Return [x, y] of the center of cell containing provided text 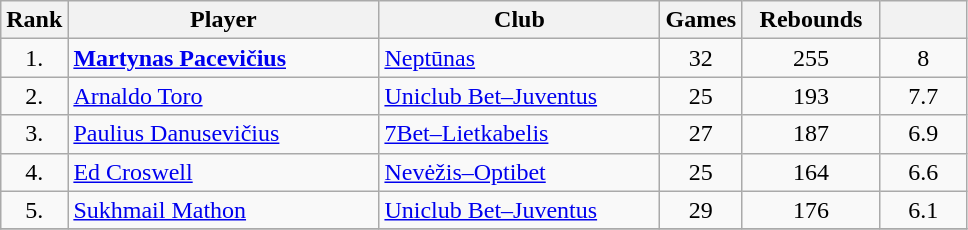
Paulius Danusevičius [224, 134]
5. [34, 210]
7.7 [923, 96]
2. [34, 96]
4. [34, 172]
187 [812, 134]
7Bet–Lietkabelis [520, 134]
164 [812, 172]
8 [923, 58]
3. [34, 134]
Ed Croswell [224, 172]
6.6 [923, 172]
6.9 [923, 134]
176 [812, 210]
6.1 [923, 210]
Rank [34, 20]
Neptūnas [520, 58]
Arnaldo Toro [224, 96]
32 [701, 58]
Club [520, 20]
1. [34, 58]
Martynas Pacevičius [224, 58]
27 [701, 134]
Games [701, 20]
Sukhmail Mathon [224, 210]
193 [812, 96]
Rebounds [812, 20]
Nevėžis–Optibet [520, 172]
Player [224, 20]
29 [701, 210]
255 [812, 58]
